Determine the (x, y) coordinate at the center of the cell enclosing the given text.  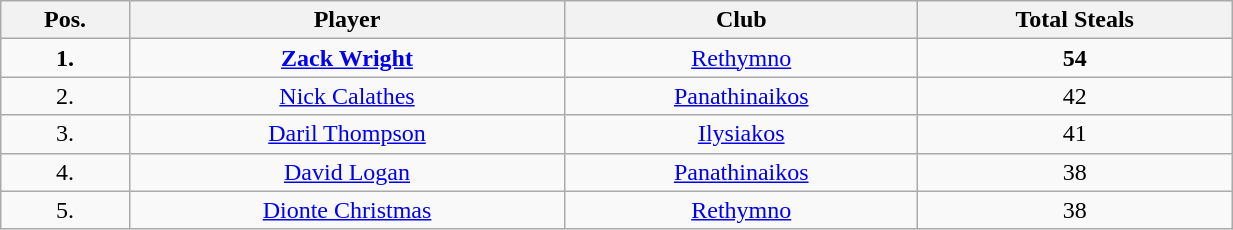
3. (66, 134)
54 (1075, 58)
1. (66, 58)
2. (66, 96)
Zack Wright (346, 58)
42 (1075, 96)
Ilysiakos (742, 134)
Club (742, 20)
Nick Calathes (346, 96)
Total Steals (1075, 20)
41 (1075, 134)
David Logan (346, 172)
Pos. (66, 20)
Daril Thompson (346, 134)
Player (346, 20)
5. (66, 210)
4. (66, 172)
Dionte Christmas (346, 210)
